Provide the [x, y] coordinate of the cell's center where the given text is located.  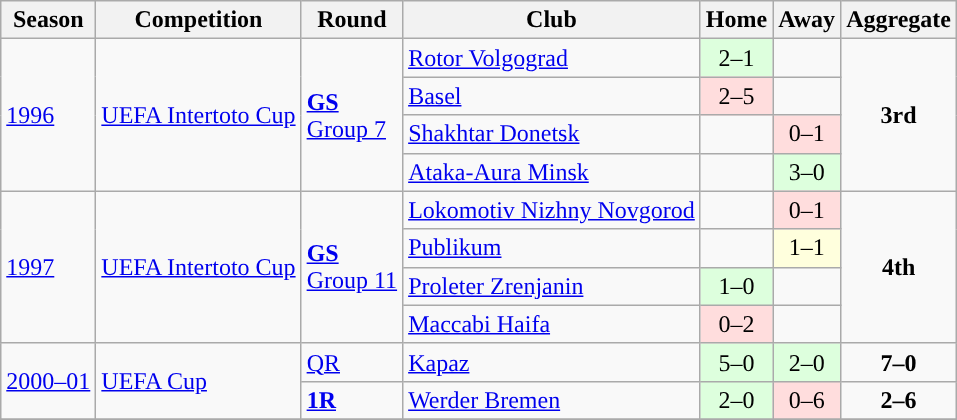
Shakhtar Donetsk [552, 134]
Season [48, 20]
5–0 [736, 362]
1–0 [736, 286]
Maccabi Haifa [552, 324]
Club [552, 20]
Competition [198, 20]
2–6 [899, 400]
2–1 [736, 58]
QR [352, 362]
UEFA Cup [198, 381]
0–6 [807, 400]
1997 [48, 267]
Werder Bremen [552, 400]
4th [899, 267]
3rd [899, 115]
Ataka-Aura Minsk [552, 172]
Basel [552, 96]
2–5 [736, 96]
Kapaz [552, 362]
1996 [48, 115]
0–2 [736, 324]
Home [736, 20]
Proleter Zrenjanin [552, 286]
7–0 [899, 362]
1R [352, 400]
1–1 [807, 248]
Publikum [552, 248]
Away [807, 20]
Lokomotiv Nizhny Novgorod [552, 210]
3–0 [807, 172]
2000–01 [48, 381]
GSGroup 7 [352, 115]
Rotor Volgograd [552, 58]
GSGroup 11 [352, 267]
Round [352, 20]
Aggregate [899, 20]
